For the text-containing cell, return its midpoint in [X, Y] coordinate format. 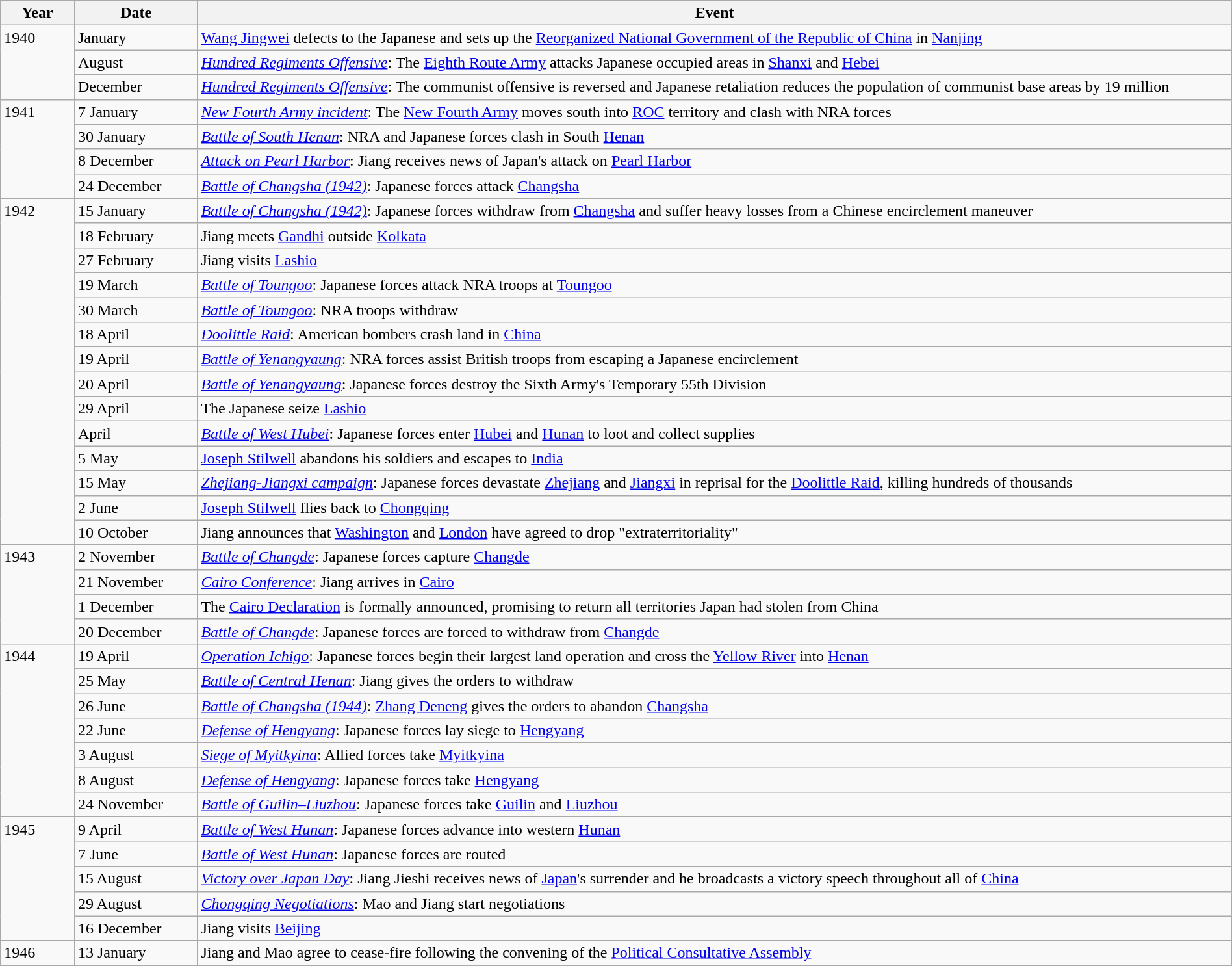
29 August [135, 904]
18 April [135, 335]
7 January [135, 112]
8 December [135, 161]
24 November [135, 805]
Wang Jingwei defects to the Japanese and sets up the Reorganized National Government of the Republic of China in Nanjing [715, 38]
Cairo Conference: Jiang arrives in Cairo [715, 582]
Battle of West Hunan: Japanese forces advance into western Hunan [715, 829]
Jiang and Mao agree to cease-fire following the convening of the Political Consultative Assembly [715, 953]
Chongqing Negotiations: Mao and Jiang start negotiations [715, 904]
5 May [135, 458]
20 April [135, 384]
December [135, 87]
Doolittle Raid: American bombers crash land in China [715, 335]
Date [135, 13]
1943 [38, 594]
New Fourth Army incident: The New Fourth Army moves south into ROC territory and clash with NRA forces [715, 112]
1941 [38, 149]
Joseph Stilwell abandons his soldiers and escapes to India [715, 458]
Battle of Changsha (1942): Japanese forces withdraw from Changsha and suffer heavy losses from a Chinese encirclement maneuver [715, 211]
15 August [135, 879]
Joseph Stilwell flies back to Chongqing [715, 508]
Operation Ichigo: Japanese forces begin their largest land operation and cross the Yellow River into Henan [715, 656]
26 June [135, 705]
Battle of Changsha (1942): Japanese forces attack Changsha [715, 186]
Battle of Central Henan: Jiang gives the orders to withdraw [715, 681]
Battle of West Hubei: Japanese forces enter Hubei and Hunan to loot and collect supplies [715, 434]
Battle of South Henan: NRA and Japanese forces clash in South Henan [715, 137]
Battle of Yenangyaung: NRA forces assist British troops from escaping a Japanese encirclement [715, 359]
April [135, 434]
Attack on Pearl Harbor: Jiang receives news of Japan's attack on Pearl Harbor [715, 161]
24 December [135, 186]
30 January [135, 137]
Year [38, 13]
1942 [38, 372]
27 February [135, 260]
1940 [38, 62]
1944 [38, 730]
Zhejiang-Jiangxi campaign: Japanese forces devastate Zhejiang and Jiangxi in reprisal for the Doolittle Raid, killing hundreds of thousands [715, 483]
1945 [38, 879]
15 January [135, 211]
Victory over Japan Day: Jiang Jieshi receives news of Japan's surrender and he broadcasts a victory speech throughout all of China [715, 879]
The Japanese seize Lashio [715, 409]
9 April [135, 829]
Defense of Hengyang: Japanese forces lay siege to Hengyang [715, 731]
25 May [135, 681]
29 April [135, 409]
The Cairo Declaration is formally announced, promising to return all territories Japan had stolen from China [715, 607]
19 March [135, 285]
18 February [135, 235]
Battle of Changde: Japanese forces are forced to withdraw from Changde [715, 631]
Jiang visits Lashio [715, 260]
January [135, 38]
10 October [135, 532]
8 August [135, 780]
Siege of Myitkyina: Allied forces take Myitkyina [715, 755]
Defense of Hengyang: Japanese forces take Hengyang [715, 780]
Event [715, 13]
30 March [135, 310]
1946 [38, 953]
Jiang meets Gandhi outside Kolkata [715, 235]
3 August [135, 755]
Battle of Guilin–Liuzhou: Japanese forces take Guilin and Liuzhou [715, 805]
13 January [135, 953]
16 December [135, 928]
Battle of West Hunan: Japanese forces are routed [715, 854]
Battle of Toungoo: NRA troops withdraw [715, 310]
2 November [135, 557]
Battle of Changde: Japanese forces capture Changde [715, 557]
1 December [135, 607]
Jiang visits Beijing [715, 928]
Battle of Toungoo: Japanese forces attack NRA troops at Toungoo [715, 285]
Battle of Yenangyaung: Japanese forces destroy the Sixth Army's Temporary 55th Division [715, 384]
15 May [135, 483]
Hundred Regiments Offensive: The Eighth Route Army attacks Japanese occupied areas in Shanxi and Hebei [715, 62]
22 June [135, 731]
Battle of Changsha (1944): Zhang Deneng gives the orders to abandon Changsha [715, 705]
21 November [135, 582]
August [135, 62]
2 June [135, 508]
7 June [135, 854]
20 December [135, 631]
Jiang announces that Washington and London have agreed to drop "extraterritoriality" [715, 532]
